Pinpoint the cell where the given text exists, returning its [x, y] midpoint coordinate. 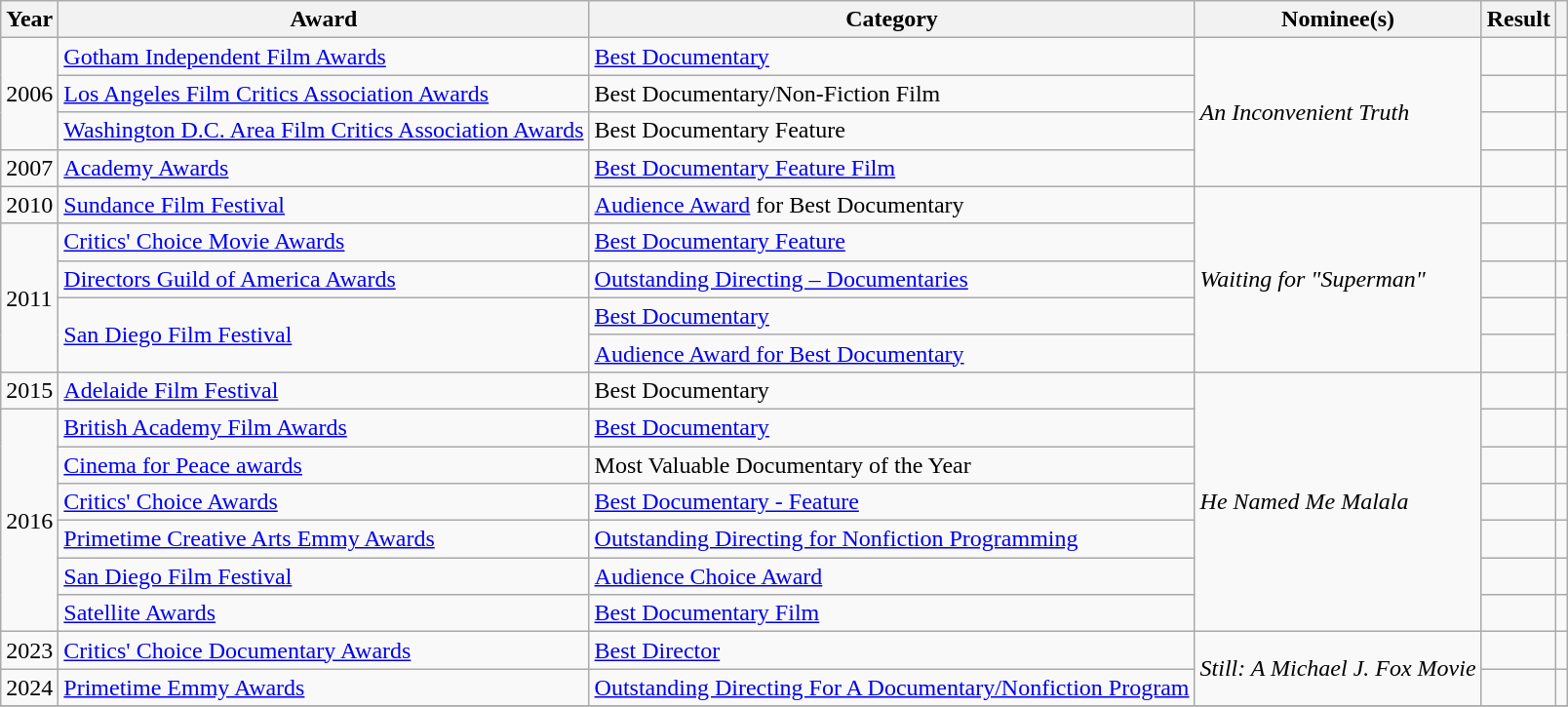
Waiting for "Superman" [1338, 279]
Outstanding Directing For A Documentary/Nonfiction Program [891, 687]
He Named Me Malala [1338, 501]
Gotham Independent Film Awards [324, 57]
2016 [29, 520]
2010 [29, 205]
Academy Awards [324, 168]
Most Valuable Documentary of the Year [891, 465]
Primetime Emmy Awards [324, 687]
British Academy Film Awards [324, 427]
2006 [29, 94]
Award [324, 20]
Outstanding Directing – Documentaries [891, 279]
2015 [29, 390]
Year [29, 20]
Still: A Michael J. Fox Movie [1338, 669]
Best Documentary/Non-Fiction Film [891, 94]
Adelaide Film Festival [324, 390]
Best Documentary - Feature [891, 502]
Critics' Choice Documentary Awards [324, 650]
2007 [29, 168]
Result [1518, 20]
Directors Guild of America Awards [324, 279]
Primetime Creative Arts Emmy Awards [324, 539]
An Inconvenient Truth [1338, 112]
Critics' Choice Awards [324, 502]
Best Documentary Feature Film [891, 168]
Category [891, 20]
Outstanding Directing for Nonfiction Programming [891, 539]
Audience Choice Award [891, 576]
2024 [29, 687]
Best Documentary Film [891, 613]
Washington D.C. Area Film Critics Association Awards [324, 131]
Sundance Film Festival [324, 205]
Cinema for Peace awards [324, 465]
2023 [29, 650]
Best Director [891, 650]
Satellite Awards [324, 613]
Nominee(s) [1338, 20]
Critics' Choice Movie Awards [324, 242]
2011 [29, 297]
Los Angeles Film Critics Association Awards [324, 94]
